Locate the cell with the specified text and output its (X, Y) center coordinate. 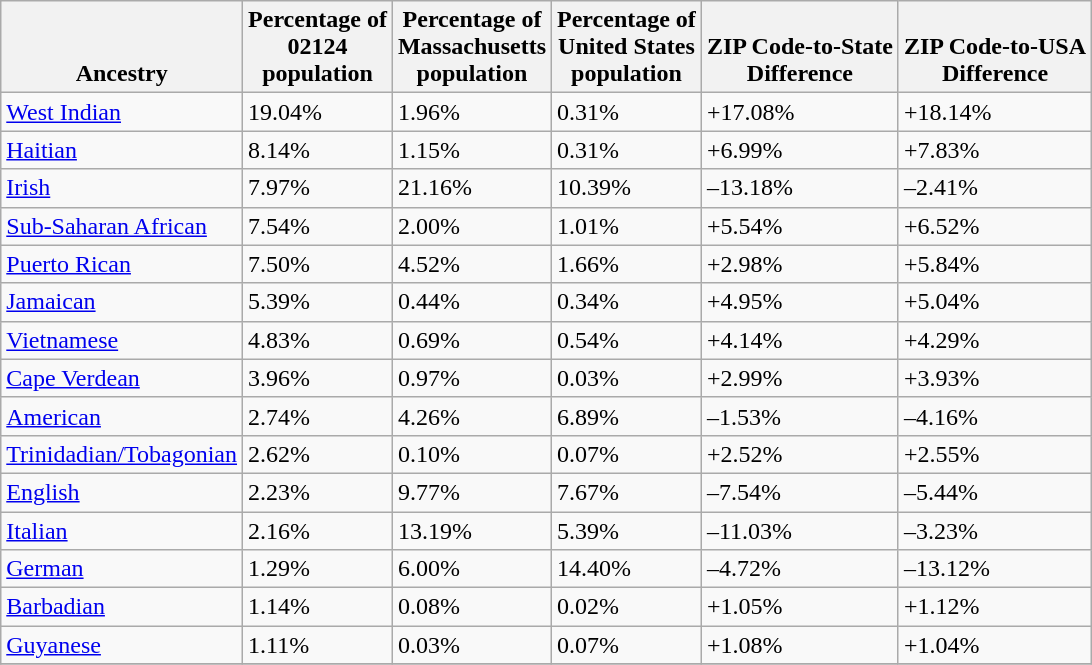
+7.83% (994, 150)
0.54% (627, 340)
–7.54% (800, 492)
–4.72% (800, 569)
Ancestry (122, 47)
1.14% (318, 607)
0.02% (627, 607)
+4.95% (800, 302)
0.34% (627, 302)
ZIP Code-to-USADifference (994, 47)
Percentage ofMassachusettspopulation (472, 47)
+3.93% (994, 378)
1.29% (318, 569)
Cape Verdean (122, 378)
ZIP Code-to-StateDifference (800, 47)
Puerto Rican (122, 264)
Irish (122, 188)
14.40% (627, 569)
+5.84% (994, 264)
+2.99% (800, 378)
Sub-Saharan African (122, 226)
–1.53% (800, 416)
–5.44% (994, 492)
+4.14% (800, 340)
7.50% (318, 264)
1.15% (472, 150)
English (122, 492)
Haitian (122, 150)
+1.04% (994, 645)
1.66% (627, 264)
Vietnamese (122, 340)
–4.16% (994, 416)
+1.08% (800, 645)
6.89% (627, 416)
+5.04% (994, 302)
0.97% (472, 378)
–2.41% (994, 188)
Barbadian (122, 607)
Jamaican (122, 302)
1.96% (472, 112)
19.04% (318, 112)
Guyanese (122, 645)
2.62% (318, 454)
2.23% (318, 492)
–3.23% (994, 531)
0.44% (472, 302)
1.01% (627, 226)
9.77% (472, 492)
0.69% (472, 340)
American (122, 416)
+17.08% (800, 112)
+6.52% (994, 226)
+5.54% (800, 226)
+2.55% (994, 454)
6.00% (472, 569)
Italian (122, 531)
Percentage of02124population (318, 47)
0.10% (472, 454)
+1.12% (994, 607)
+6.99% (800, 150)
Percentage ofUnited Statespopulation (627, 47)
4.26% (472, 416)
2.00% (472, 226)
+18.14% (994, 112)
West Indian (122, 112)
+2.98% (800, 264)
21.16% (472, 188)
–11.03% (800, 531)
–13.18% (800, 188)
7.54% (318, 226)
1.11% (318, 645)
2.74% (318, 416)
4.83% (318, 340)
+1.05% (800, 607)
7.67% (627, 492)
0.08% (472, 607)
German (122, 569)
+2.52% (800, 454)
13.19% (472, 531)
+4.29% (994, 340)
Trinidadian/Tobagonian (122, 454)
8.14% (318, 150)
2.16% (318, 531)
10.39% (627, 188)
3.96% (318, 378)
–13.12% (994, 569)
7.97% (318, 188)
4.52% (472, 264)
